Return (X, Y) of the center of cell containing provided text 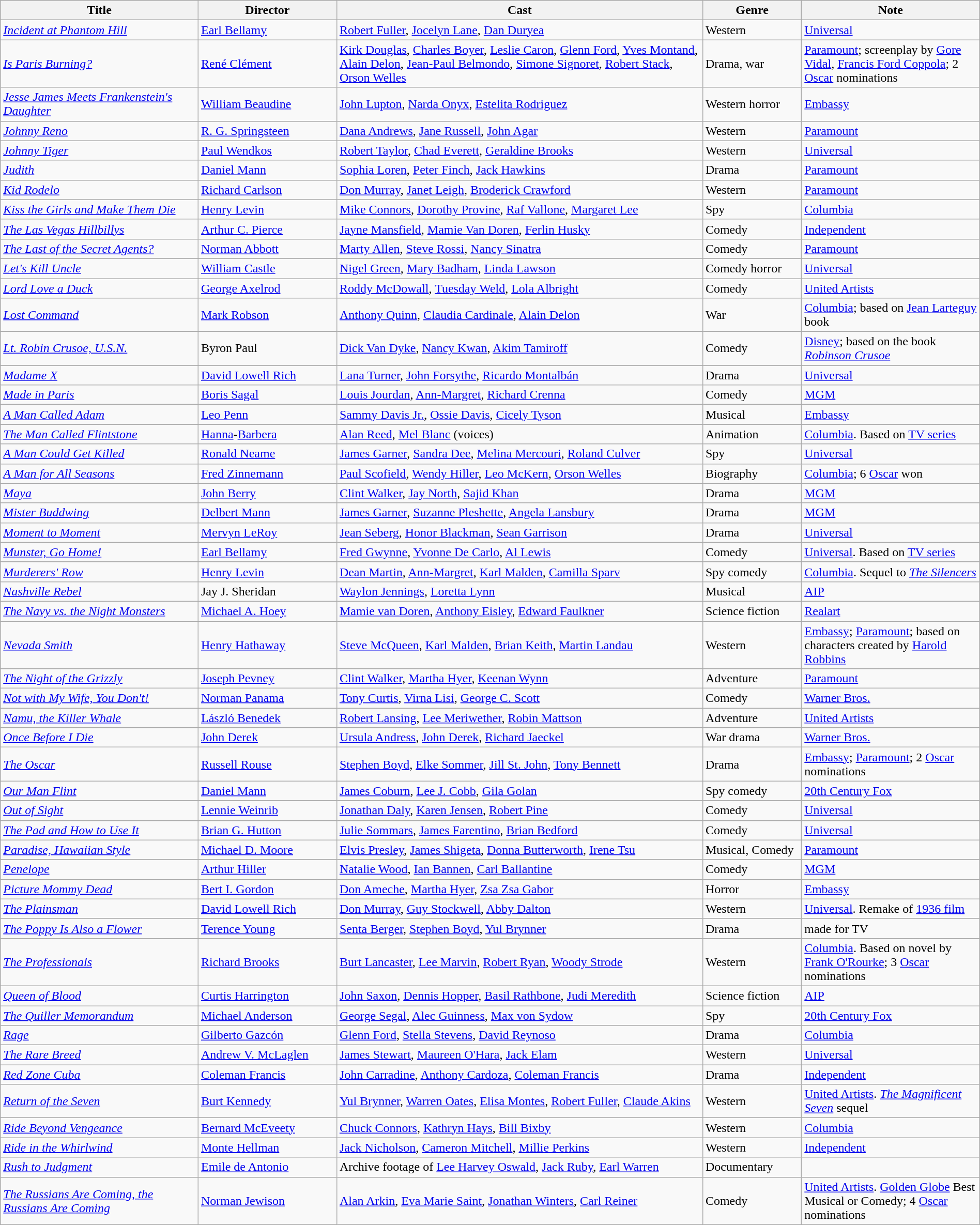
Let's Kill Uncle (99, 268)
Realart (891, 611)
John Saxon, Dennis Hopper, Basil Rathbone, Judi Meredith (519, 996)
Embassy; Paramount; 2 Oscar nominations (891, 764)
Alan Arkin, Eva Marie Saint, Jonathan Winters, Carl Reiner (519, 1201)
Gilberto Gazcón (267, 1035)
Michael D. Moore (267, 850)
Made in Paris (99, 395)
Jonathan Daly, Karen Jensen, Robert Pine (519, 810)
William Castle (267, 268)
Out of Sight (99, 810)
Cast (519, 10)
Burt Kennedy (267, 1101)
Roddy McDowall, Tuesday Weld, Lola Albright (519, 288)
The Last of the Secret Agents? (99, 249)
Jesse James Meets Frankenstein's Daughter (99, 104)
Universal. Remake of 1936 film (891, 909)
The Professionals (99, 962)
A Man for All Seasons (99, 473)
Tony Curtis, Virna Lisi, George C. Scott (519, 698)
John Berry (267, 493)
Jay J. Sheridan (267, 591)
James Garner, Suzanne Pleshette, Angela Lansbury (519, 513)
Byron Paul (267, 348)
Jack Nicholson, Cameron Mitchell, Millie Perkins (519, 1147)
Once Before I Die (99, 738)
A Man Could Get Killed (99, 454)
Henry Hathaway (267, 645)
Disney; based on the book Robinson Crusoe (891, 348)
László Benedek (267, 718)
The Pad and How to Use It (99, 830)
Jayne Mansfield, Mamie Van Doren, Ferlin Husky (519, 229)
George Segal, Alec Guinness, Max von Sydow (519, 1016)
Alan Reed, Mel Blanc (voices) (519, 434)
Ronald Neame (267, 454)
Glenn Ford, Stella Stevens, David Reynoso (519, 1035)
Rage (99, 1035)
Norman Panama (267, 698)
Maya (99, 493)
Madame X (99, 375)
The Russians Are Coming, the Russians Are Coming (99, 1201)
Paramount; screenplay by Gore Vidal, Francis Ford Coppola; 2 Oscar nominations (891, 64)
Paul Scofield, Wendy Hiller, Leo McKern, Orson Welles (519, 473)
Universal. Based on TV series (891, 552)
Queen of Blood (99, 996)
Clint Walker, Martha Hyer, Keenan Wynn (519, 679)
Note (891, 10)
The Las Vegas Hillbillys (99, 229)
Michael Anderson (267, 1016)
Not with My Wife, You Don't! (99, 698)
made for TV (891, 928)
Emile de Antonio (267, 1167)
Our Man Flint (99, 791)
The Poppy Is Also a Flower (99, 928)
Rush to Judgment (99, 1167)
Dana Andrews, Jane Russell, John Agar (519, 131)
Paul Wendkos (267, 150)
The Plainsman (99, 909)
Curtis Harrington (267, 996)
Western horror (752, 104)
Genre (752, 10)
United Artists. The Magnificent Seven sequel (891, 1101)
Title (99, 10)
Don Murray, Guy Stockwell, Abby Dalton (519, 909)
Robert Lansing, Lee Meriwether, Robin Mattson (519, 718)
Stephen Boyd, Elke Sommer, Jill St. John, Tony Bennett (519, 764)
Don Murray, Janet Leigh, Broderick Crawford (519, 190)
Kirk Douglas, Charles Boyer, Leslie Caron, Glenn Ford, Yves Montand, Alain Delon, Jean-Paul Belmondo, Simone Signoret, Robert Stack, Orson Welles (519, 64)
Red Zone Cuba (99, 1075)
John Carradine, Anthony Cardoza, Coleman Francis (519, 1075)
Natalie Wood, Ian Bannen, Carl Ballantine (519, 869)
The Night of the Grizzly (99, 679)
United Artists. Golden Globe Best Musical or Comedy; 4 Oscar nominations (891, 1201)
Nashville Rebel (99, 591)
Michael A. Hoey (267, 611)
James Coburn, Lee J. Cobb, Gila Golan (519, 791)
The Navy vs. the Night Monsters (99, 611)
The Man Called Flintstone (99, 434)
Lana Turner, John Forsythe, Ricardo Montalbán (519, 375)
Ursula Andress, John Derek, Richard Jaeckel (519, 738)
Joseph Pevney (267, 679)
Elvis Presley, James Shigeta, Donna Butterworth, Irene Tsu (519, 850)
R. G. Springsteen (267, 131)
Burt Lancaster, Lee Marvin, Robert Ryan, Woody Strode (519, 962)
Norman Abbott (267, 249)
Clint Walker, Jay North, Sajid Khan (519, 493)
Namu, the Killer Whale (99, 718)
Columbia. Based on novel by Frank O'Rourke; 3 Oscar nominations (891, 962)
James Garner, Sandra Dee, Melina Mercouri, Roland Culver (519, 454)
Sammy Davis Jr., Ossie Davis, Cicely Tyson (519, 415)
Ride in the Whirlwind (99, 1147)
Columbia; based on Jean Larteguy book (891, 315)
Archive footage of Lee Harvey Oswald, Jack Ruby, Earl Warren (519, 1167)
Judith (99, 170)
Dick Van Dyke, Nancy Kwan, Akim Tamiroff (519, 348)
Arthur C. Pierce (267, 229)
Hanna-Barbera (267, 434)
Andrew V. McLaglen (267, 1055)
Johnny Reno (99, 131)
Embassy; Paramount; based on characters created by Harold Robbins (891, 645)
Russell Rouse (267, 764)
The Quiller Memorandum (99, 1016)
The Oscar (99, 764)
Kiss the Girls and Make Them Die (99, 209)
Sophia Loren, Peter Finch, Jack Hawkins (519, 170)
Marty Allen, Steve Rossi, Nancy Sinatra (519, 249)
Fred Zinnemann (267, 473)
Animation (752, 434)
Terence Young (267, 928)
Munster, Go Home! (99, 552)
Picture Mommy Dead (99, 889)
Don Ameche, Martha Hyer, Zsa Zsa Gabor (519, 889)
Leo Penn (267, 415)
Nigel Green, Mary Badham, Linda Lawson (519, 268)
Penelope (99, 869)
Bert I. Gordon (267, 889)
Mamie van Doren, Anthony Eisley, Edward Faulkner (519, 611)
Paradise, Hawaiian Style (99, 850)
Richard Carlson (267, 190)
Columbia. Sequel to The Silencers (891, 572)
Lennie Weinrib (267, 810)
Mark Robson (267, 315)
Arthur Hiller (267, 869)
Columbia. Based on TV series (891, 434)
Anthony Quinn, Claudia Cardinale, Alain Delon (519, 315)
Murderers' Row (99, 572)
Lt. Robin Crusoe, U.S.N. (99, 348)
Bernard McEveety (267, 1128)
The Rare Breed (99, 1055)
Kid Rodelo (99, 190)
Nevada Smith (99, 645)
René Clément (267, 64)
War (752, 315)
Drama, war (752, 64)
George Axelrod (267, 288)
Yul Brynner, Warren Oates, Elisa Montes, Robert Fuller, Claude Akins (519, 1101)
Waylon Jennings, Loretta Lynn (519, 591)
Jean Seberg, Honor Blackman, Sean Garrison (519, 532)
Comedy horror (752, 268)
Johnny Tiger (99, 150)
Louis Jourdan, Ann-Margret, Richard Crenna (519, 395)
William Beaudine (267, 104)
Is Paris Burning? (99, 64)
Incident at Phantom Hill (99, 30)
Horror (752, 889)
Biography (752, 473)
Musical, Comedy (752, 850)
Director (267, 10)
Senta Berger, Stephen Boyd, Yul Brynner (519, 928)
Norman Jewison (267, 1201)
Brian G. Hutton (267, 830)
Robert Taylor, Chad Everett, Geraldine Brooks (519, 150)
Columbia; 6 Oscar won (891, 473)
War drama (752, 738)
Documentary (752, 1167)
Richard Brooks (267, 962)
James Stewart, Maureen O'Hara, Jack Elam (519, 1055)
Julie Sommars, James Farentino, Brian Bedford (519, 830)
Return of the Seven (99, 1101)
Mervyn LeRoy (267, 532)
Robert Fuller, Jocelyn Lane, Dan Duryea (519, 30)
Dean Martin, Ann-Margret, Karl Malden, Camilla Sparv (519, 572)
Moment to Moment (99, 532)
Fred Gwynne, Yvonne De Carlo, Al Lewis (519, 552)
John Lupton, Narda Onyx, Estelita Rodriguez (519, 104)
Ride Beyond Vengeance (99, 1128)
Lost Command (99, 315)
Lord Love a Duck (99, 288)
Mister Buddwing (99, 513)
Delbert Mann (267, 513)
Mike Connors, Dorothy Provine, Raf Vallone, Margaret Lee (519, 209)
Chuck Connors, Kathryn Hays, Bill Bixby (519, 1128)
Monte Hellman (267, 1147)
Boris Sagal (267, 395)
A Man Called Adam (99, 415)
John Derek (267, 738)
Steve McQueen, Karl Malden, Brian Keith, Martin Landau (519, 645)
Coleman Francis (267, 1075)
